Locate the cell with the specified text and output its (X, Y) center coordinate. 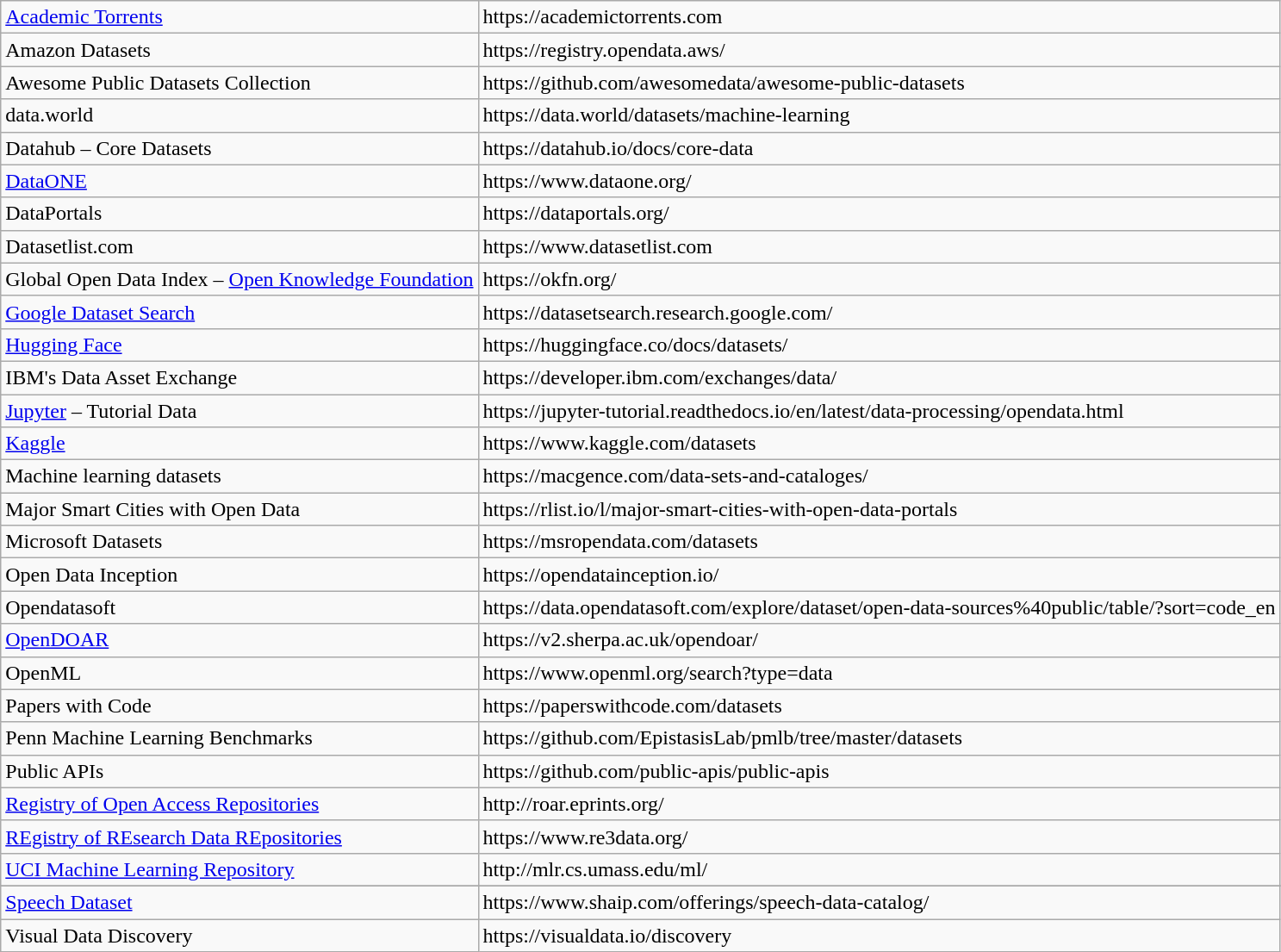
DataPortals (239, 214)
https://github.com/EpistasisLab/pmlb/tree/master/datasets (879, 738)
Penn Machine Learning Benchmarks (239, 738)
Machine learning datasets (239, 476)
Kaggle (239, 444)
https://registry.opendata.aws/ (879, 50)
https://data.world/datasets/machine-learning (879, 115)
Datasetlist.com (239, 246)
UCI Machine Learning Repository (239, 869)
IBM's Data Asset Exchange (239, 377)
Datahub – Core Datasets (239, 148)
Papers with Code (239, 706)
Hugging Face (239, 345)
https://www.kaggle.com/datasets (879, 444)
https://www.re3data.org/ (879, 837)
https://visualdata.io/discovery (879, 935)
Microsoft Datasets (239, 542)
https://www.datasetlist.com (879, 246)
data.world (239, 115)
https://www.shaip.com/offerings/speech-data-catalog/ (879, 902)
https://datasetsearch.research.google.com/ (879, 312)
https://github.com/awesomedata/awesome-public-datasets (879, 83)
https://github.com/public-apis/public-apis (879, 771)
Registry of Open Access Repositories (239, 804)
https://msropendata.com/datasets (879, 542)
https://huggingface.co/docs/datasets/ (879, 345)
http://mlr.cs.umass.edu/ml/ (879, 869)
Google Dataset Search (239, 312)
https://dataportals.org/ (879, 214)
https://v2.sherpa.ac.uk/opendoar/ (879, 640)
Major Smart Cities with Open Data (239, 509)
https://developer.ibm.com/exchanges/data/ (879, 377)
https://okfn.org/ (879, 279)
https://data.opendatasoft.com/explore/dataset/open-data-sources%40public/table/?sort=code_en (879, 607)
https://opendatainception.io/ (879, 575)
Open Data Inception (239, 575)
Academic Torrents (239, 17)
Amazon Datasets (239, 50)
https://datahub.io/docs/core-data (879, 148)
https://academictorrents.com (879, 17)
OpenDOAR (239, 640)
https://paperswithcode.com/datasets (879, 706)
Awesome Public Datasets Collection (239, 83)
Visual Data Discovery (239, 935)
http://roar.eprints.org/ (879, 804)
Global Open Data Index – Open Knowledge Foundation (239, 279)
DataONE (239, 181)
OpenML (239, 673)
https://rlist.io/l/major-smart-cities-with-open-data-portals (879, 509)
REgistry of REsearch Data REpositories (239, 837)
Speech Dataset (239, 902)
https://macgence.com/data-sets-and-cataloges/ (879, 476)
Jupyter – Tutorial Data (239, 411)
Public APIs (239, 771)
https://www.openml.org/search?type=data (879, 673)
https://www.dataone.org/ (879, 181)
https://jupyter-tutorial.readthedocs.io/en/latest/data-processing/opendata.html (879, 411)
Opendatasoft (239, 607)
